Scan for the cell matching the given text and deliver its [X, Y] coordinate at center. 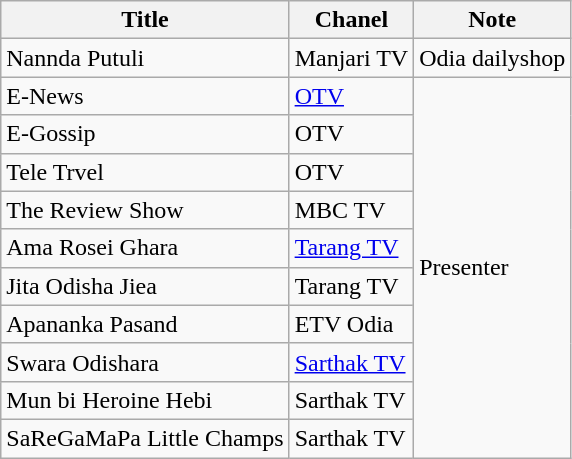
Mun bi Heroine Hebi [145, 400]
Odia dailyshop [492, 58]
Jita Odisha Jiea [145, 286]
Tele Trvel [145, 172]
The Review Show [145, 210]
ETV Odia [352, 324]
Nannda Putuli [145, 58]
E-Gossip [145, 134]
Presenter [492, 268]
Note [492, 20]
Chanel [352, 20]
E-News [145, 96]
Title [145, 20]
Apananka Pasand [145, 324]
MBC TV [352, 210]
Manjari TV [352, 58]
Swara Odishara [145, 362]
SaReGaMaPa Little Champs [145, 438]
Ama Rosei Ghara [145, 248]
